Detect which cell encompasses the target text, then output its [X, Y] center coordinate. 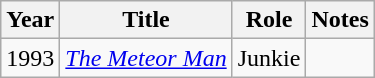
Notes [340, 20]
The Meteor Man [146, 58]
Year [30, 20]
Junkie [269, 58]
Role [269, 20]
Title [146, 20]
1993 [30, 58]
